Search for the cell housing the specified text and yield its [x, y] center coordinate. 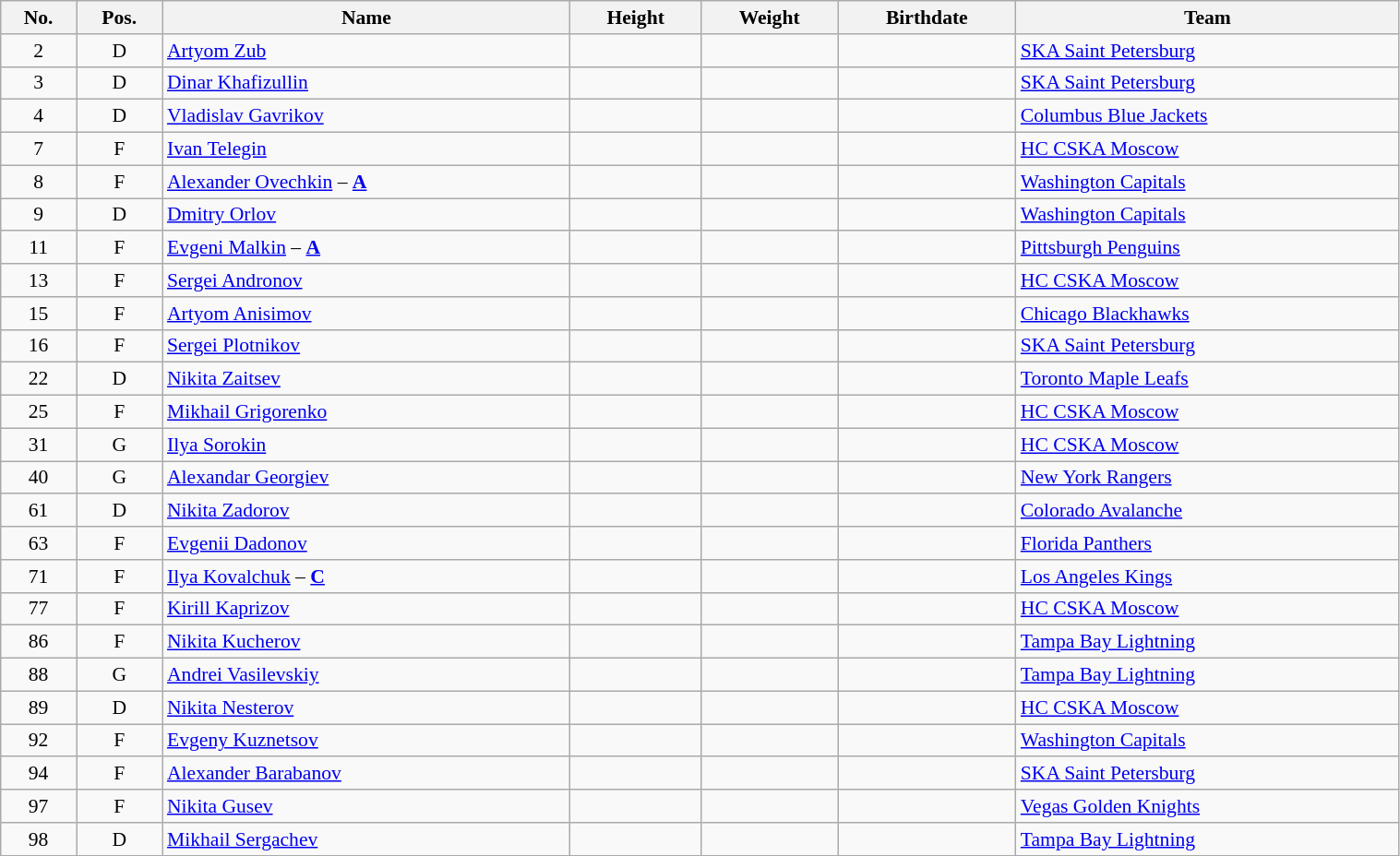
Evgeni Malkin – A [366, 248]
Nikita Kucherov [366, 642]
98 [39, 839]
Evgeny Kuznetsov [366, 741]
16 [39, 346]
Alexander Ovechkin – A [366, 182]
88 [39, 675]
No. [39, 18]
Nikita Gusev [366, 806]
8 [39, 182]
63 [39, 543]
Mikhail Sergachev [366, 839]
Kirill Kaprizov [366, 609]
Ivan Telegin [366, 149]
94 [39, 774]
Artyom Anisimov [366, 314]
13 [39, 280]
Ilya Kovalchuk – C [366, 577]
Mikhail Grigorenko [366, 412]
25 [39, 412]
Height [635, 18]
Vegas Golden Knights [1207, 806]
86 [39, 642]
22 [39, 379]
97 [39, 806]
Nikita Zadorov [366, 511]
Nikita Zaitsev [366, 379]
Florida Panthers [1207, 543]
Birthdate [927, 18]
Chicago Blackhawks [1207, 314]
92 [39, 741]
Colorado Avalanche [1207, 511]
Columbus Blue Jackets [1207, 116]
Vladislav Gavrikov [366, 116]
15 [39, 314]
Artyom Zub [366, 51]
Nikita Nesterov [366, 707]
Sergei Plotnikov [366, 346]
2 [39, 51]
Team [1207, 18]
Dinar Khafizullin [366, 83]
77 [39, 609]
Ilya Sorokin [366, 445]
Alexander Barabanov [366, 774]
31 [39, 445]
Name [366, 18]
Pittsburgh Penguins [1207, 248]
4 [39, 116]
Alexandar Georgiev [366, 478]
Pos. [118, 18]
89 [39, 707]
9 [39, 215]
Dmitry Orlov [366, 215]
Weight [769, 18]
Toronto Maple Leafs [1207, 379]
Los Angeles Kings [1207, 577]
11 [39, 248]
3 [39, 83]
40 [39, 478]
New York Rangers [1207, 478]
71 [39, 577]
7 [39, 149]
Evgenii Dadonov [366, 543]
61 [39, 511]
Andrei Vasilevskiy [366, 675]
Sergei Andronov [366, 280]
